Detect which cell encompasses the target text, then output its [x, y] center coordinate. 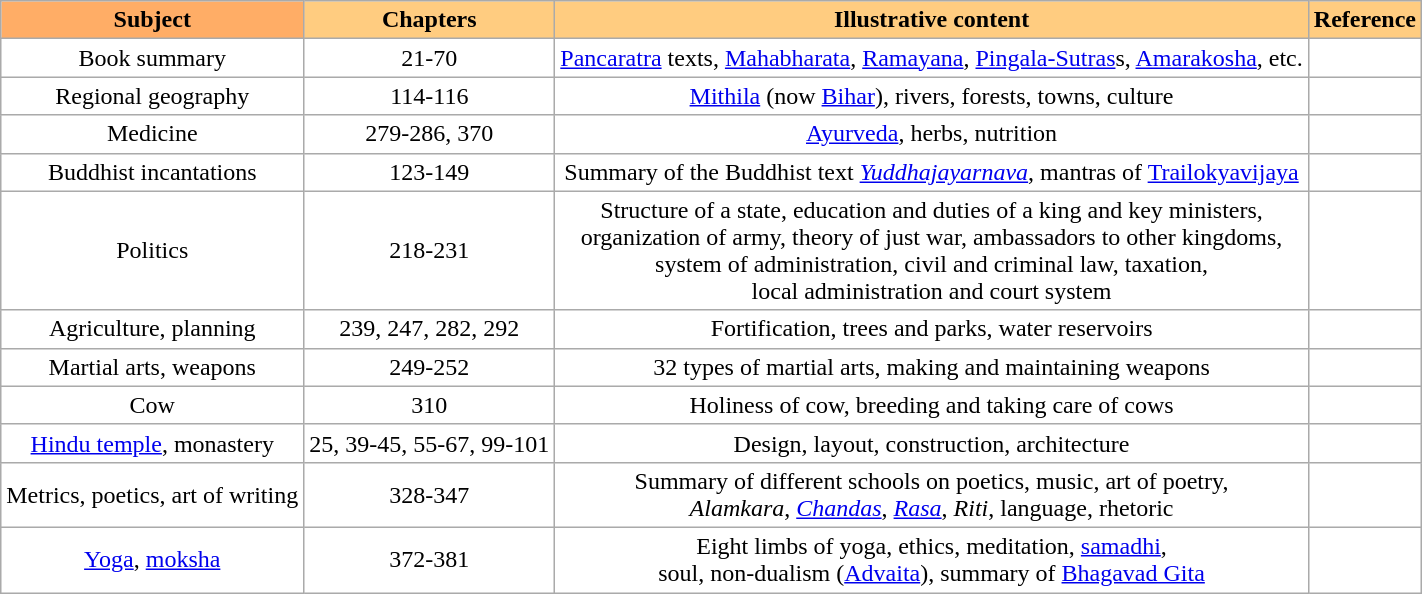
239, 247, 282, 292 [430, 329]
Book summary [152, 58]
32 types of martial arts, making and maintaining weapons [932, 367]
Chapters [430, 20]
Regional geography [152, 96]
372-381 [430, 560]
249-252 [430, 367]
Fortification, trees and parks, water reservoirs [932, 329]
Subject [152, 20]
25, 39-45, 55-67, 99-101 [430, 443]
Summary of different schools on poetics, music, art of poetry,Alamkara, Chandas, Rasa, Riti, language, rhetoric [932, 494]
Design, layout, construction, architecture [932, 443]
Ayurveda, herbs, nutrition [932, 134]
Metrics, poetics, art of writing [152, 494]
218-231 [430, 250]
Summary of the Buddhist text Yuddhajayarnava, mantras of Trailokyavijaya [932, 172]
114-116 [430, 96]
Cow [152, 405]
Yoga, moksha [152, 560]
Martial arts, weapons [152, 367]
Mithila (now Bihar), rivers, forests, towns, culture [932, 96]
Eight limbs of yoga, ethics, meditation, samadhi,soul, non-dualism (Advaita), summary of Bhagavad Gita [932, 560]
Illustrative content [932, 20]
328-347 [430, 494]
21-70 [430, 58]
Agriculture, planning [152, 329]
Medicine [152, 134]
Politics [152, 250]
Reference [1364, 20]
310 [430, 405]
279-286, 370 [430, 134]
Hindu temple, monastery [152, 443]
Pancaratra texts, Mahabharata, Ramayana, Pingala-Sutrass, Amarakosha, etc. [932, 58]
Holiness of cow, breeding and taking care of cows [932, 405]
Buddhist incantations [152, 172]
123-149 [430, 172]
